Output the (X, Y) coordinate of the center of the cell containing the given text.  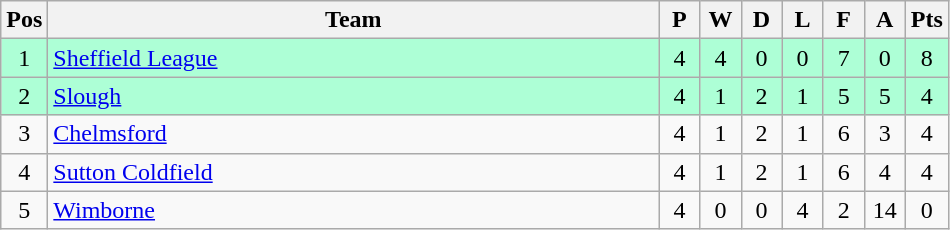
14 (884, 210)
F (844, 20)
Pos (24, 20)
Slough (354, 96)
Sheffield League (354, 58)
Chelmsford (354, 134)
Team (354, 20)
A (884, 20)
D (762, 20)
Pts (926, 20)
W (720, 20)
Sutton Coldfield (354, 172)
7 (844, 58)
L (802, 20)
8 (926, 58)
P (680, 20)
Wimborne (354, 210)
